Capture the cell that displays the provided text and extract its [x, y] central coordinate. 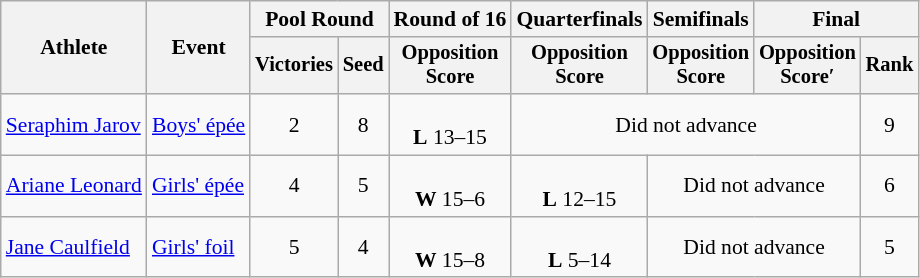
W 15–8 [450, 248]
8 [364, 124]
Final [836, 19]
Round of 16 [450, 19]
Ariane Leonard [74, 186]
Jane Caulfield [74, 248]
Victories [294, 66]
2 [294, 124]
L 13–15 [450, 124]
Event [198, 48]
Semifinals [700, 19]
Rank [890, 66]
Girls' épée [198, 186]
OppositionScore′ [808, 66]
L 12–15 [579, 186]
9 [890, 124]
Athlete [74, 48]
Boys' épée [198, 124]
Quarterfinals [579, 19]
W 15–6 [450, 186]
Girls' foil [198, 248]
Pool Round [319, 19]
L 5–14 [579, 248]
Seed [364, 66]
Seraphim Jarov [74, 124]
6 [890, 186]
